Scan for the cell matching the given text and deliver its (x, y) coordinate at center. 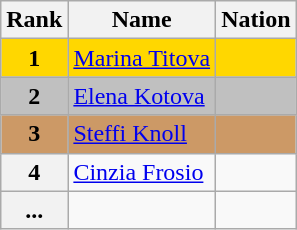
Elena Kotova (142, 96)
Steffi Knoll (142, 134)
1 (34, 58)
2 (34, 96)
Marina Titova (142, 58)
Cinzia Frosio (142, 172)
4 (34, 172)
Rank (34, 20)
Name (142, 20)
3 (34, 134)
... (34, 210)
Nation (256, 20)
